Search for the cell housing the specified text and yield its (x, y) center coordinate. 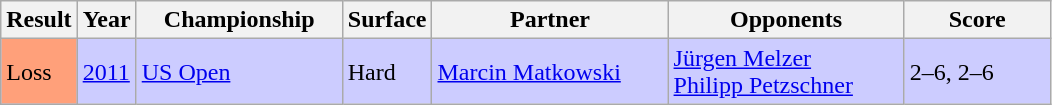
Partner (550, 20)
US Open (239, 72)
Year (106, 20)
Marcin Matkowski (550, 72)
Result (39, 20)
Championship (239, 20)
2011 (106, 72)
Surface (387, 20)
2–6, 2–6 (977, 72)
Score (977, 20)
Jürgen Melzer Philipp Petzschner (786, 72)
Loss (39, 72)
Hard (387, 72)
Opponents (786, 20)
